Search for the cell housing the specified text and yield its [X, Y] center coordinate. 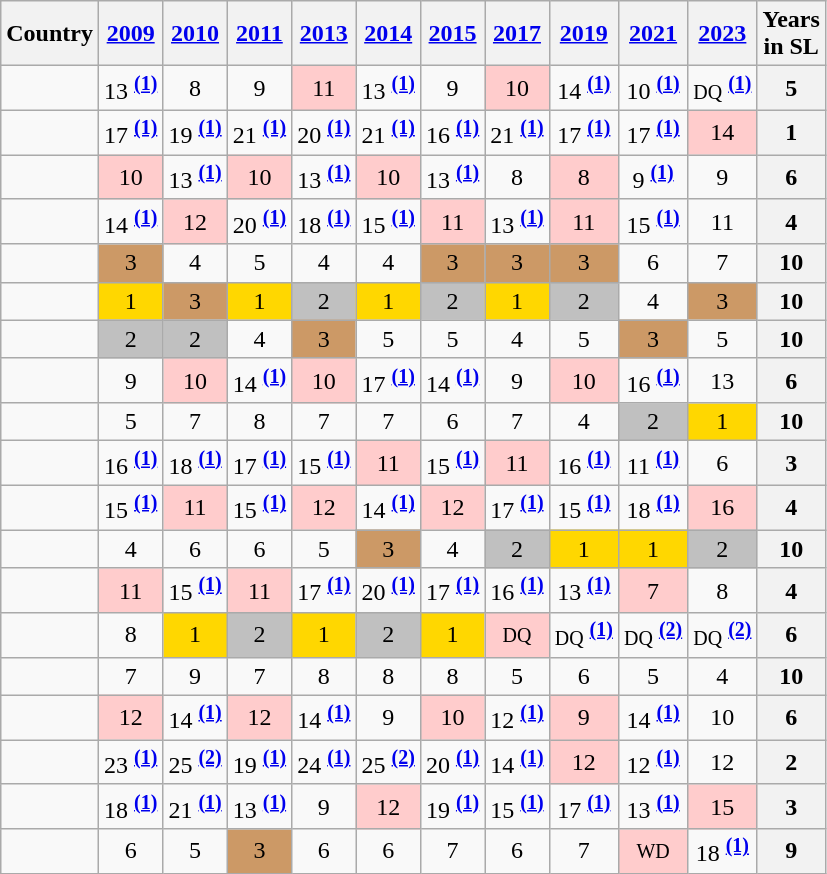
2010 [195, 34]
2014 [388, 34]
24 (1) [324, 762]
13 [722, 380]
14 [722, 132]
2021 [652, 34]
2009 [130, 34]
2017 [517, 34]
23 (1) [130, 762]
Yearsin SL [791, 34]
2011 [259, 34]
2015 [452, 34]
WD [652, 852]
9 (1) [652, 178]
2019 [584, 34]
11 (1) [652, 464]
2013 [324, 34]
Country [50, 34]
2023 [722, 34]
10 (1) [652, 88]
15 [722, 806]
DQ [517, 636]
16 [722, 508]
